Extract the [X, Y] coordinate from the center of the cell holding the provided text.  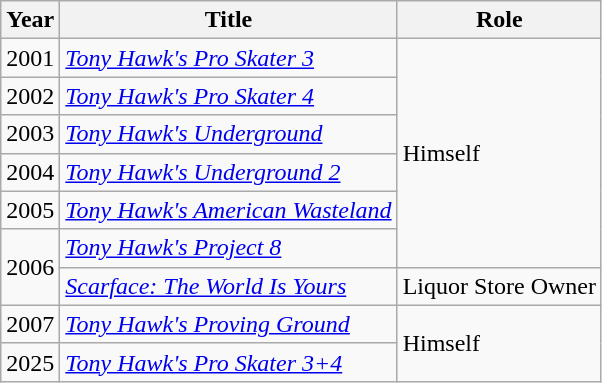
2007 [30, 324]
Tony Hawk's Underground [228, 134]
Tony Hawk's Pro Skater 4 [228, 96]
Tony Hawk's American Wasteland [228, 210]
Tony Hawk's Proving Ground [228, 324]
Role [499, 20]
2025 [30, 362]
2004 [30, 172]
2002 [30, 96]
Tony Hawk's Pro Skater 3+4 [228, 362]
Tony Hawk's Project 8 [228, 248]
2003 [30, 134]
2005 [30, 210]
Tony Hawk's Pro Skater 3 [228, 58]
Title [228, 20]
2001 [30, 58]
Liquor Store Owner [499, 286]
2006 [30, 267]
Tony Hawk's Underground 2 [228, 172]
Scarface: The World Is Yours [228, 286]
Year [30, 20]
